Pinpoint the cell where the given text exists, returning its [x, y] midpoint coordinate. 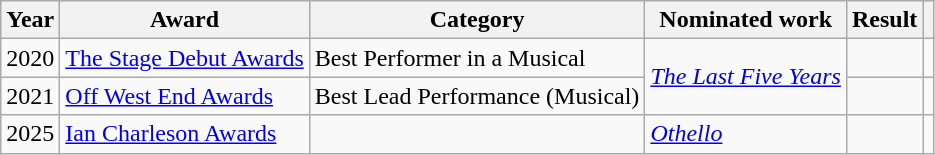
Award [184, 20]
Ian Charleson Awards [184, 134]
Category [477, 20]
Nominated work [746, 20]
Best Lead Performance (Musical) [477, 96]
2020 [30, 58]
Off West End Awards [184, 96]
2021 [30, 96]
The Last Five Years [746, 77]
2025 [30, 134]
The Stage Debut Awards [184, 58]
Othello [746, 134]
Best Performer in a Musical [477, 58]
Year [30, 20]
Result [884, 20]
